Provide the (X, Y) coordinate of the cell's center where the given text is located.  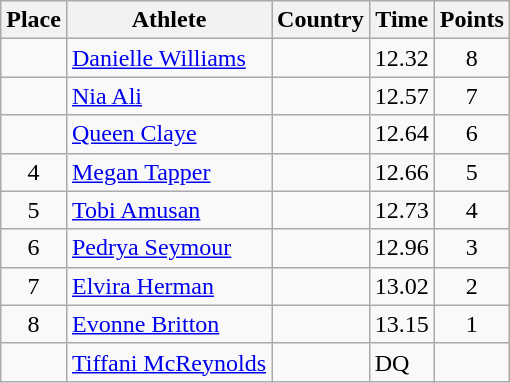
Queen Claye (168, 134)
12.32 (402, 58)
12.64 (402, 134)
1 (472, 324)
13.15 (402, 324)
2 (472, 286)
12.57 (402, 96)
13.02 (402, 286)
Pedrya Seymour (168, 248)
12.73 (402, 210)
Time (402, 20)
Athlete (168, 20)
12.66 (402, 172)
Points (472, 20)
Evonne Britton (168, 324)
Megan Tapper (168, 172)
3 (472, 248)
Nia Ali (168, 96)
DQ (402, 362)
12.96 (402, 248)
Tobi Amusan (168, 210)
Tiffani McReynolds (168, 362)
Country (321, 20)
Elvira Herman (168, 286)
Danielle Williams (168, 58)
Place (34, 20)
